Find where the given text appears and provide that cell's center as [X, Y] coordinate. 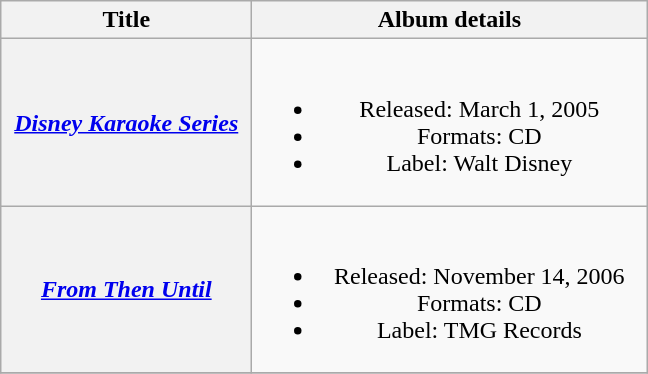
Disney Karaoke Series [126, 122]
Released: November 14, 2006Formats: CDLabel: TMG Records [450, 290]
From Then Until [126, 290]
Album details [450, 20]
Title [126, 20]
Released: March 1, 2005Formats: CDLabel: Walt Disney [450, 122]
